Identify which cell holds the provided text, then report its (x, y) central coordinate. 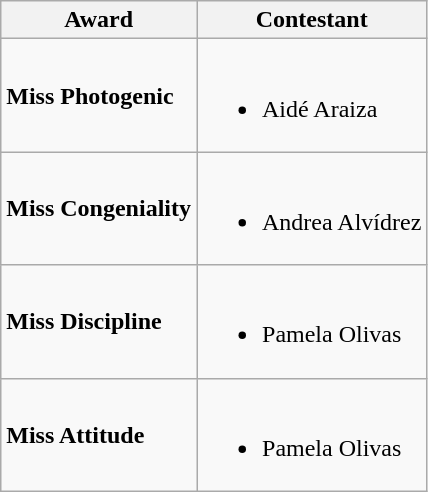
Miss Congeniality (99, 208)
Andrea Alvídrez (311, 208)
Miss Attitude (99, 434)
Contestant (311, 20)
Miss Discipline (99, 322)
Miss Photogenic (99, 96)
Award (99, 20)
Aidé Araiza (311, 96)
